Provide the [X, Y] coordinate of the cell's center where the given text is located.  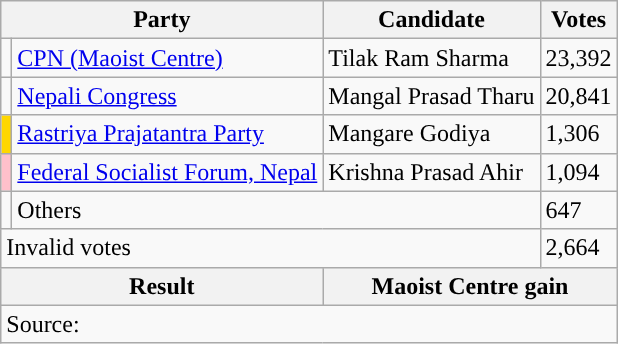
Mangal Prasad Tharu [432, 96]
CPN (Maoist Centre) [168, 58]
Votes [578, 20]
Tilak Ram Sharma [432, 58]
Krishna Prasad Ahir [432, 172]
Rastriya Prajatantra Party [168, 134]
23,392 [578, 58]
20,841 [578, 96]
1,094 [578, 172]
Invalid votes [270, 248]
1,306 [578, 134]
Source: [309, 324]
Result [162, 286]
Party [162, 20]
Candidate [432, 20]
2,664 [578, 248]
Maoist Centre gain [470, 286]
Mangare Godiya [432, 134]
Federal Socialist Forum, Nepal [168, 172]
Nepali Congress [168, 96]
Others [276, 210]
647 [578, 210]
